From the cell containing the given text, extract its center point as (x, y) coordinate. 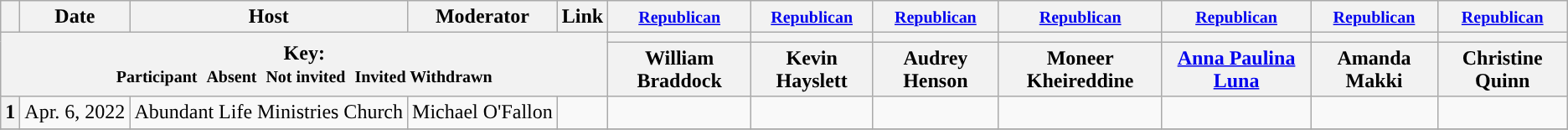
Moderator (482, 17)
Key: Participant Absent Not invited Invited Withdrawn (305, 65)
William Braddock (680, 69)
Abundant Life Ministries Church (269, 112)
Date (75, 17)
Anna Paulina Luna (1236, 69)
Michael O'Fallon (482, 112)
Amanda Makki (1374, 69)
Host (269, 17)
Audrey Henson (936, 69)
Christine Quinn (1503, 69)
Apr. 6, 2022 (75, 112)
Link (582, 17)
Moneer Kheireddine (1081, 69)
Kevin Hayslett (812, 69)
1 (10, 112)
